Output the (x, y) coordinate of the center of the cell containing the given text.  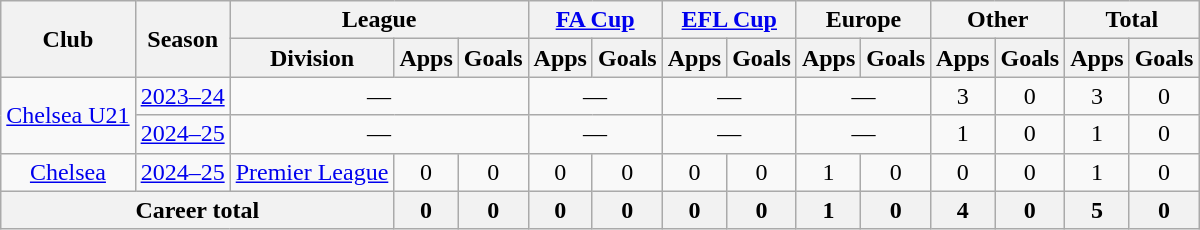
4 (963, 210)
5 (1097, 210)
Division (312, 58)
Career total (198, 210)
Club (68, 39)
Season (182, 39)
Other (998, 20)
FA Cup (595, 20)
EFL Cup (729, 20)
League (379, 20)
Total (1132, 20)
Premier League (312, 172)
Chelsea (68, 172)
Chelsea U21 (68, 115)
2023–24 (182, 96)
Europe (863, 20)
